Find where the given text appears and provide that cell's center as (x, y) coordinate. 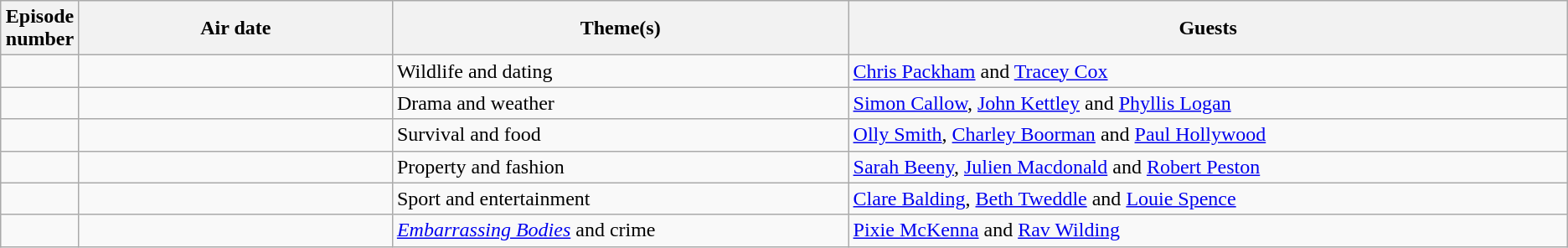
Simon Callow, John Kettley and Phyllis Logan (1208, 103)
Olly Smith, Charley Boorman and Paul Hollywood (1208, 135)
Guests (1208, 28)
Drama and weather (620, 103)
Property and fashion (620, 167)
Wildlife and dating (620, 71)
Clare Balding, Beth Tweddle and Louie Spence (1208, 199)
Theme(s) (620, 28)
Air date (235, 28)
Episode number (40, 28)
Sarah Beeny, Julien Macdonald and Robert Peston (1208, 167)
Survival and food (620, 135)
Embarrassing Bodies and crime (620, 230)
Sport and entertainment (620, 199)
Chris Packham and Tracey Cox (1208, 71)
Pixie McKenna and Rav Wilding (1208, 230)
